Return (X, Y) of the center of cell containing provided text 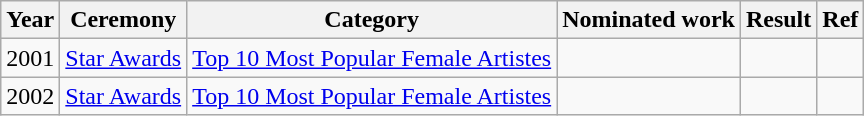
Category (372, 20)
Year (30, 20)
Nominated work (649, 20)
Result (778, 20)
Ref (840, 20)
2002 (30, 96)
2001 (30, 58)
Ceremony (124, 20)
